Locate the cell with the specified text and output its (x, y) center coordinate. 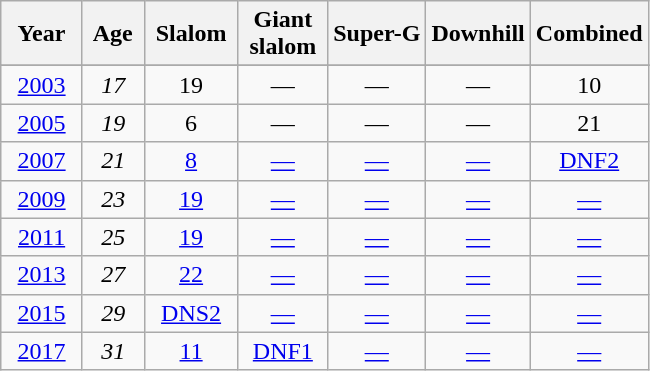
10 (589, 85)
Slalom (191, 34)
Super-G (377, 34)
2003 (42, 85)
DNF2 (589, 161)
DNF1 (283, 351)
31 (113, 351)
2007 (42, 161)
2017 (42, 351)
8 (191, 161)
Combined (589, 34)
Age (113, 34)
DNS2 (191, 313)
11 (191, 351)
25 (113, 237)
2011 (42, 237)
22 (191, 275)
17 (113, 85)
2015 (42, 313)
2009 (42, 199)
23 (113, 199)
2005 (42, 123)
27 (113, 275)
6 (191, 123)
Downhill (478, 34)
29 (113, 313)
Year (42, 34)
2013 (42, 275)
Giant slalom (283, 34)
